Detect which cell encompasses the target text, then output its (x, y) center coordinate. 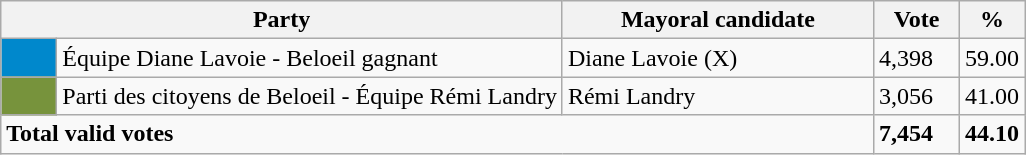
7,454 (916, 134)
3,056 (916, 96)
% (992, 20)
59.00 (992, 58)
Total valid votes (438, 134)
Party (282, 20)
Équipe Diane Lavoie - Beloeil gagnant (310, 58)
Mayoral candidate (718, 20)
4,398 (916, 58)
44.10 (992, 134)
Rémi Landry (718, 96)
Diane Lavoie (X) (718, 58)
41.00 (992, 96)
Vote (916, 20)
Parti des citoyens de Beloeil - Équipe Rémi Landry (310, 96)
